Locate the cell with the specified text and output its (x, y) center coordinate. 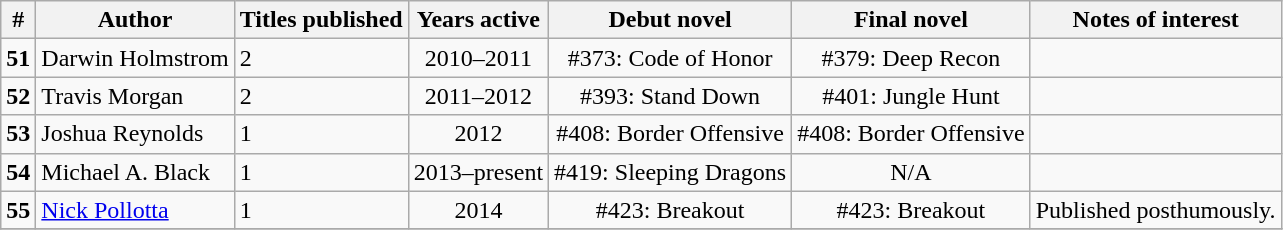
54 (18, 172)
#379: Deep Recon (912, 58)
Travis Morgan (135, 96)
52 (18, 96)
Titles published (321, 20)
55 (18, 210)
2013–present (478, 172)
53 (18, 134)
2011–2012 (478, 96)
Author (135, 20)
#419: Sleeping Dragons (670, 172)
#373: Code of Honor (670, 58)
Published posthumously. (1156, 210)
#401: Jungle Hunt (912, 96)
# (18, 20)
N/A (912, 172)
Nick Pollotta (135, 210)
Final novel (912, 20)
Michael A. Black (135, 172)
Joshua Reynolds (135, 134)
51 (18, 58)
Years active (478, 20)
Notes of interest (1156, 20)
Debut novel (670, 20)
Darwin Holmstrom (135, 58)
2010–2011 (478, 58)
2012 (478, 134)
2014 (478, 210)
#393: Stand Down (670, 96)
